Extract the (x, y) coordinate from the center of the cell holding the provided text.  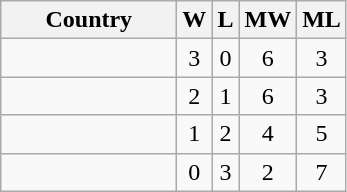
Country (89, 20)
5 (322, 134)
W (194, 20)
4 (268, 134)
7 (322, 172)
MW (268, 20)
ML (322, 20)
L (226, 20)
